Output the (X, Y) coordinate of the center of the cell containing the given text.  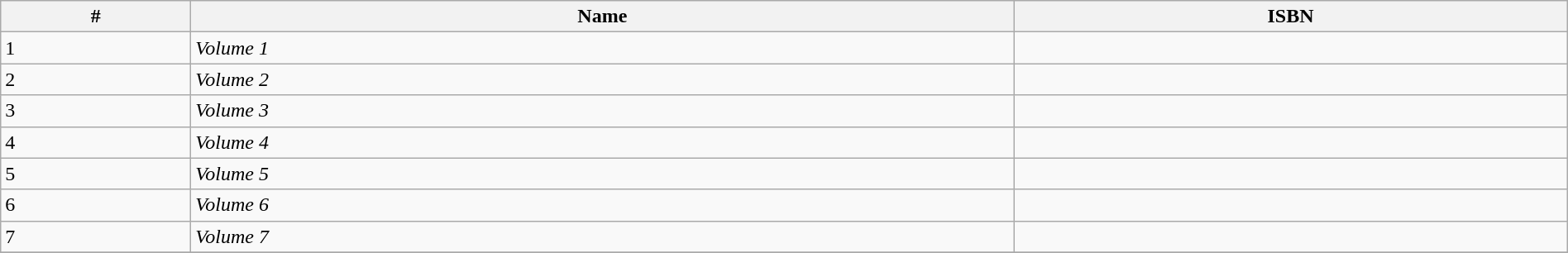
1 (96, 48)
Name (602, 17)
Volume 5 (602, 174)
# (96, 17)
Volume 6 (602, 205)
5 (96, 174)
6 (96, 205)
Volume 1 (602, 48)
4 (96, 142)
Volume 2 (602, 79)
Volume 7 (602, 236)
ISBN (1290, 17)
3 (96, 111)
2 (96, 79)
7 (96, 236)
Volume 3 (602, 111)
Volume 4 (602, 142)
